Identify which cell holds the provided text, then report its (X, Y) central coordinate. 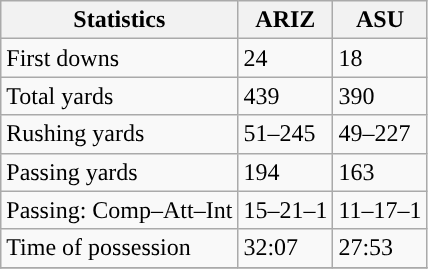
ASU (380, 20)
51–245 (286, 134)
First downs (120, 58)
24 (286, 58)
ARIZ (286, 20)
163 (380, 172)
194 (286, 172)
27:53 (380, 248)
49–227 (380, 134)
11–17–1 (380, 210)
390 (380, 96)
Rushing yards (120, 134)
Passing: Comp–Att–Int (120, 210)
32:07 (286, 248)
Total yards (120, 96)
439 (286, 96)
15–21–1 (286, 210)
Passing yards (120, 172)
Statistics (120, 20)
Time of possession (120, 248)
18 (380, 58)
